Find where the given text appears and provide that cell's center as [X, Y] coordinate. 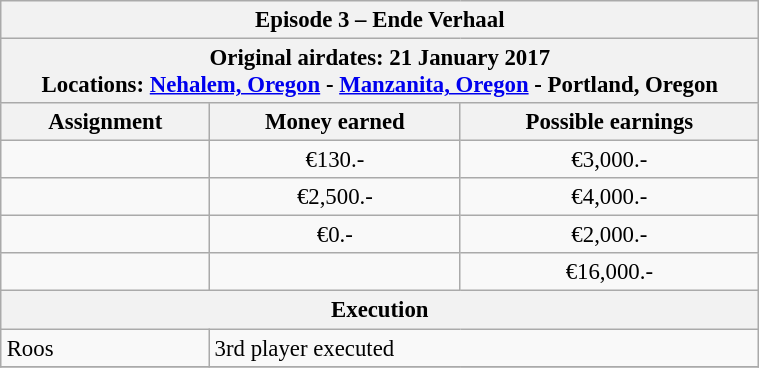
Episode 3 – Ende Verhaal [380, 20]
Original airdates: 21 January 2017Locations: Nehalem, Oregon - Manzanita, Oregon - Portland, Oregon [380, 70]
€2,500.- [334, 197]
€0.- [334, 235]
Assignment [105, 122]
€130.- [334, 160]
Execution [380, 310]
€16,000.- [609, 272]
€2,000.- [609, 235]
Money earned [334, 122]
Possible earnings [609, 122]
€4,000.- [609, 197]
Roos [105, 347]
€3,000.- [609, 160]
3rd player executed [484, 347]
